Return the [x, y] coordinate for the center point of the cell that contains the specified text.  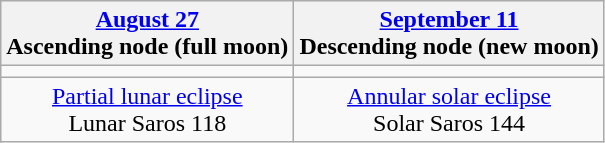
Annular solar eclipseSolar Saros 144 [449, 110]
Partial lunar eclipseLunar Saros 118 [148, 110]
September 11Descending node (new moon) [449, 34]
August 27Ascending node (full moon) [148, 34]
